Find where the given text appears and provide that cell's center as [X, Y] coordinate. 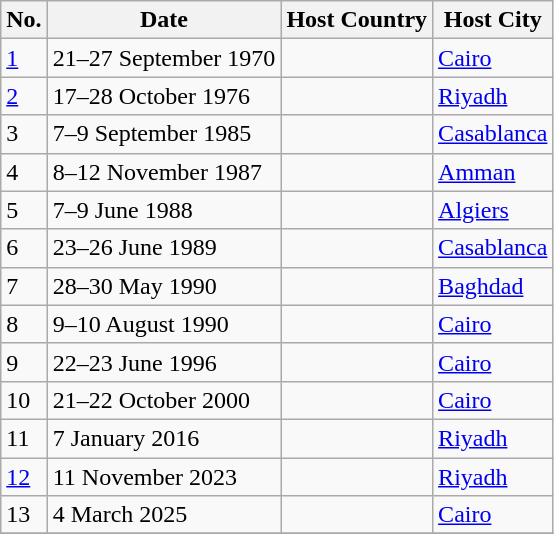
17–28 October 1976 [164, 96]
Host Country [357, 20]
Algiers [493, 210]
No. [24, 20]
11 November 2023 [164, 477]
1 [24, 58]
6 [24, 248]
7–9 June 1988 [164, 210]
Amman [493, 172]
23–26 June 1989 [164, 248]
10 [24, 400]
12 [24, 477]
3 [24, 134]
8 [24, 324]
28–30 May 1990 [164, 286]
Baghdad [493, 286]
21–27 September 1970 [164, 58]
Date [164, 20]
2 [24, 96]
5 [24, 210]
21–22 October 2000 [164, 400]
4 [24, 172]
13 [24, 515]
22–23 June 1996 [164, 362]
7 [24, 286]
11 [24, 438]
4 March 2025 [164, 515]
8–12 November 1987 [164, 172]
9 [24, 362]
9–10 August 1990 [164, 324]
7–9 September 1985 [164, 134]
Host City [493, 20]
7 January 2016 [164, 438]
